Identify which cell holds the provided text, then report its (X, Y) central coordinate. 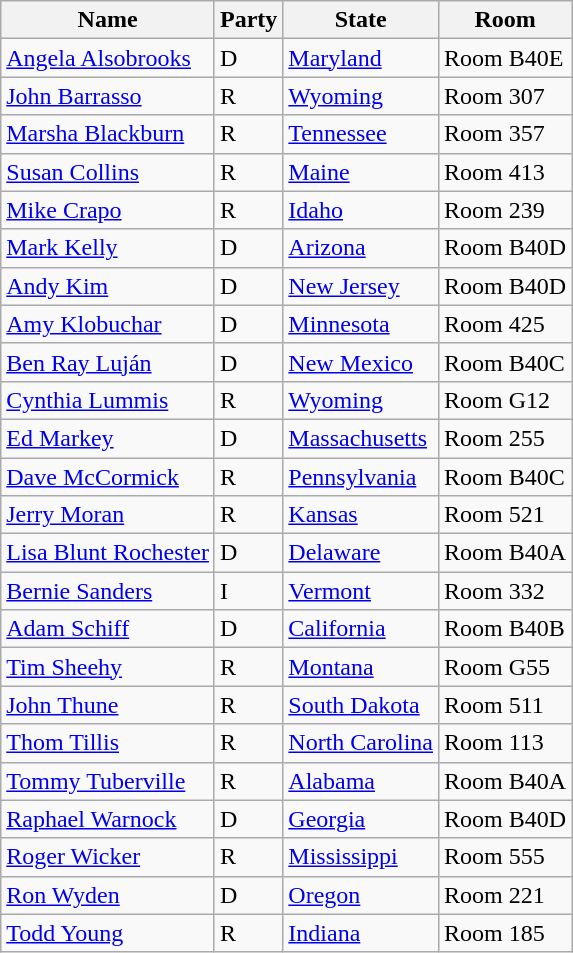
I (248, 591)
Party (248, 20)
Oregon (361, 895)
Raphael Warnock (108, 819)
Mike Crapo (108, 210)
Room 307 (506, 96)
Room 255 (506, 438)
Todd Young (108, 933)
New Jersey (361, 286)
Dave McCormick (108, 477)
Ben Ray Luján (108, 362)
South Dakota (361, 705)
Room B40E (506, 58)
Susan Collins (108, 172)
Room 113 (506, 743)
Room 511 (506, 705)
Georgia (361, 819)
Thom Tillis (108, 743)
Alabama (361, 781)
Angela Alsobrooks (108, 58)
State (361, 20)
Marsha Blackburn (108, 134)
Lisa Blunt Rochester (108, 553)
Vermont (361, 591)
Bernie Sanders (108, 591)
Kansas (361, 515)
Tommy Tuberville (108, 781)
Massachusetts (361, 438)
Room 521 (506, 515)
Adam Schiff (108, 629)
Indiana (361, 933)
Amy Klobuchar (108, 324)
Room G55 (506, 667)
Room 221 (506, 895)
Montana (361, 667)
Andy Kim (108, 286)
Room 555 (506, 857)
Delaware (361, 553)
Mark Kelly (108, 248)
John Thune (108, 705)
Tennessee (361, 134)
New Mexico (361, 362)
North Carolina (361, 743)
Room 413 (506, 172)
Name (108, 20)
Ron Wyden (108, 895)
Jerry Moran (108, 515)
Room 239 (506, 210)
Minnesota (361, 324)
Mississippi (361, 857)
Maine (361, 172)
Ed Markey (108, 438)
Room G12 (506, 400)
Tim Sheehy (108, 667)
Cynthia Lummis (108, 400)
Maryland (361, 58)
Idaho (361, 210)
Room 185 (506, 933)
Room (506, 20)
Room 357 (506, 134)
John Barrasso (108, 96)
Pennsylvania (361, 477)
Room 332 (506, 591)
Room B40B (506, 629)
California (361, 629)
Roger Wicker (108, 857)
Arizona (361, 248)
Room 425 (506, 324)
